Determine the [X, Y] coordinate at the center of the cell enclosing the given text.  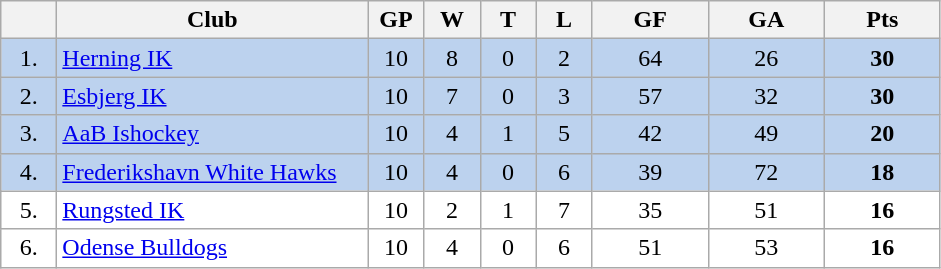
2. [29, 96]
8 [452, 58]
42 [650, 134]
L [564, 20]
4. [29, 172]
3 [564, 96]
72 [766, 172]
18 [882, 172]
Rungsted IK [212, 210]
64 [650, 58]
6. [29, 248]
Esbjerg IK [212, 96]
W [452, 20]
Pts [882, 20]
GF [650, 20]
20 [882, 134]
Club [212, 20]
Frederikshavn White Hawks [212, 172]
5. [29, 210]
39 [650, 172]
5 [564, 134]
T [508, 20]
1. [29, 58]
53 [766, 248]
26 [766, 58]
GP [396, 20]
Herning IK [212, 58]
32 [766, 96]
GA [766, 20]
AaB Ishockey [212, 134]
35 [650, 210]
57 [650, 96]
49 [766, 134]
Odense Bulldogs [212, 248]
3. [29, 134]
